Search for the cell housing the specified text and yield its (X, Y) center coordinate. 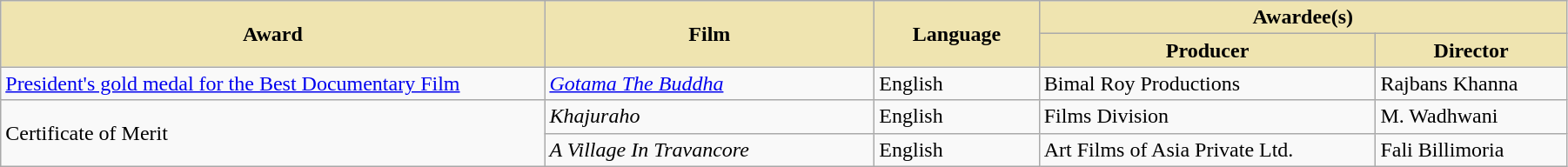
Gotama The Buddha (710, 83)
A Village In Travancore (710, 150)
Award (273, 34)
Films Division (1208, 117)
President's gold medal for the Best Documentary Film (273, 83)
Fali Billimoria (1471, 150)
Art Films of Asia Private Ltd. (1208, 150)
Bimal Roy Productions (1208, 83)
Director (1471, 50)
Film (710, 34)
M. Wadhwani (1471, 117)
Certificate of Merit (273, 133)
Producer (1208, 50)
Khajuraho (710, 117)
Awardee(s) (1303, 17)
Language (957, 34)
Rajbans Khanna (1471, 83)
